Identify which cell holds the provided text, then report its (X, Y) central coordinate. 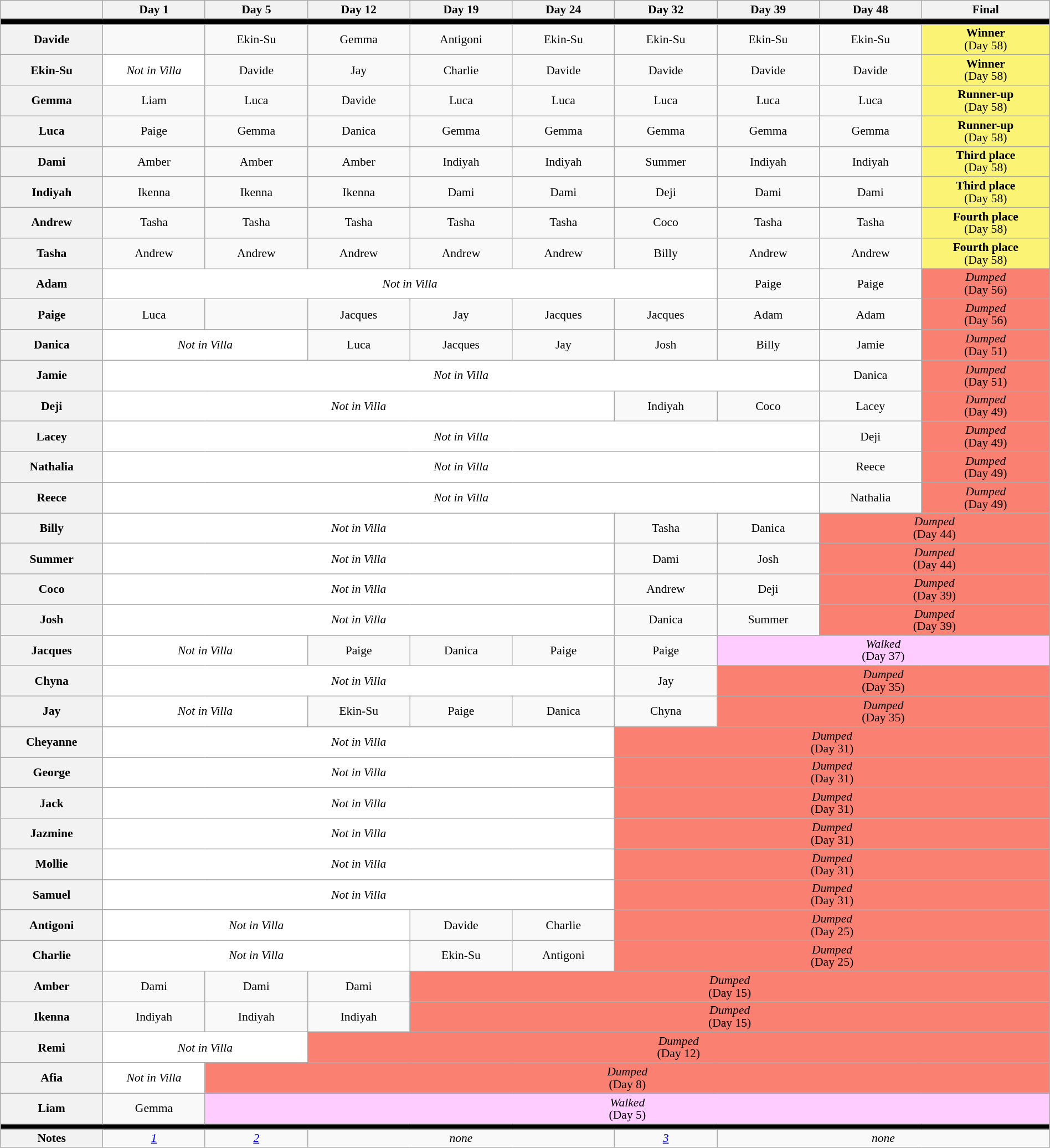
Day 5 (256, 10)
Day 32 (666, 10)
3 (666, 1139)
Mollie (52, 864)
Final (986, 10)
Cheyanne (52, 742)
1 (154, 1139)
Remi (52, 1047)
George (52, 772)
Walked (Day 37) (884, 650)
Jack (52, 803)
Day 48 (871, 10)
Day 24 (564, 10)
Notes (52, 1139)
2 (256, 1139)
Afia (52, 1078)
Day 19 (461, 10)
Day 39 (769, 10)
Samuel (52, 894)
Dumped(Day 8) (627, 1078)
Dumped(Day 12) (678, 1047)
Walked (Day 5) (627, 1108)
Jazmine (52, 833)
Day 1 (154, 10)
Day 12 (359, 10)
